Output the [X, Y] coordinate of the center of the cell containing the given text.  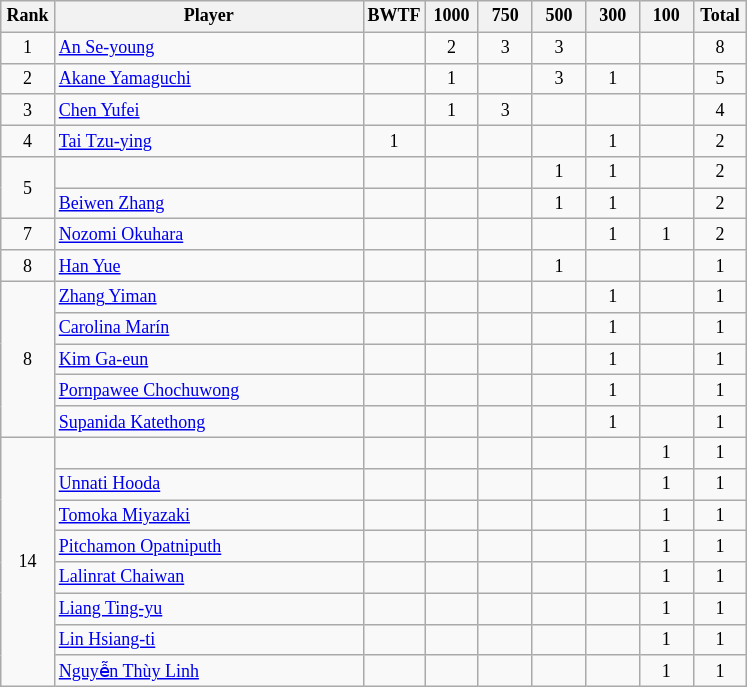
Supanida Katethong [208, 422]
Beiwen Zhang [208, 204]
BWTF [394, 16]
Carolina Marín [208, 328]
Player [208, 16]
Pornpawee Chochuwong [208, 390]
Rank [28, 16]
Nguyễn Thùy Linh [208, 670]
1000 [452, 16]
100 [666, 16]
7 [28, 234]
Lin Hsiang-ti [208, 640]
Tomoka Miyazaki [208, 516]
Chen Yufei [208, 110]
500 [559, 16]
Unnati Hooda [208, 484]
Tai Tzu-ying [208, 140]
14 [28, 562]
Lalinrat Chaiwan [208, 578]
300 [613, 16]
750 [505, 16]
An Se-young [208, 48]
Nozomi Okuhara [208, 234]
Han Yue [208, 266]
Pitchamon Opatniputh [208, 546]
Zhang Yiman [208, 296]
Liang Ting-yu [208, 608]
Akane Yamaguchi [208, 78]
Total [720, 16]
Kim Ga-eun [208, 360]
